Return the [x, y] coordinate for the center point of the cell that contains the specified text.  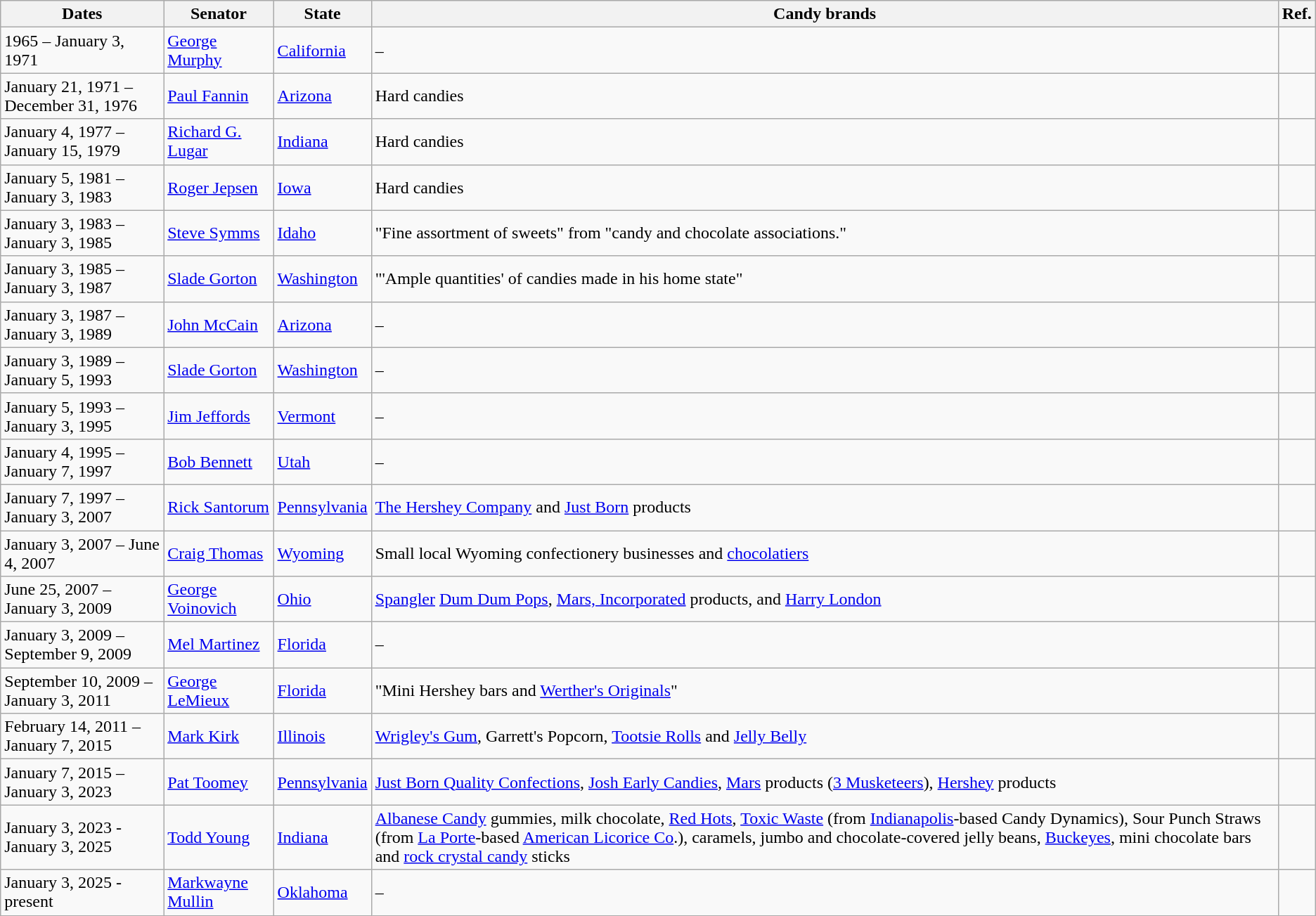
Candy brands [825, 14]
January 3, 1989 – January 5, 1993 [82, 370]
Just Born Quality Confections, Josh Early Candies, Mars products (3 Musketeers), Hershey products [825, 782]
George Voinovich [219, 599]
Idaho [322, 233]
Illinois [322, 737]
Oklahoma [322, 893]
The Hershey Company and Just Born products [825, 508]
George LeMieux [219, 690]
Wyoming [322, 553]
Vermont [322, 416]
State [322, 14]
Dates [82, 14]
January 3, 1983 – January 3, 1985 [82, 233]
January 3, 1987 – January 3, 1989 [82, 325]
September 10, 2009 – January 3, 2011 [82, 690]
California [322, 51]
"Mini Hershey bars and Werther's Originals" [825, 690]
Roger Jepsen [219, 187]
Mark Kirk [219, 737]
January 21, 1971 – December 31, 1976 [82, 96]
January 3, 2007 – June 4, 2007 [82, 553]
January 7, 2015 – January 3, 2023 [82, 782]
1965 – January 3, 1971 [82, 51]
Steve Symms [219, 233]
January 3, 2023 - January 3, 2025 [82, 837]
Markwayne Mullin [219, 893]
George Murphy [219, 51]
Senator [219, 14]
June 25, 2007 – January 3, 2009 [82, 599]
Mel Martinez [219, 645]
January 5, 1993 – January 3, 1995 [82, 416]
Todd Young [219, 837]
Ref. [1296, 14]
Utah [322, 461]
Small local Wyoming confectionery businesses and chocolatiers [825, 553]
February 14, 2011 – January 7, 2015 [82, 737]
January 3, 2025 - present [82, 893]
"'Ample quantities' of candies made in his home state" [825, 278]
Jim Jeffords [219, 416]
January 3, 2009 – September 9, 2009 [82, 645]
Spangler Dum Dum Pops, Mars, Incorporated products, and Harry London [825, 599]
Wrigley's Gum, Garrett's Popcorn, Tootsie Rolls and Jelly Belly [825, 737]
January 5, 1981 – January 3, 1983 [82, 187]
Pat Toomey [219, 782]
Richard G. Lugar [219, 142]
John McCain [219, 325]
January 3, 1985 – January 3, 1987 [82, 278]
January 4, 1995 – January 7, 1997 [82, 461]
Craig Thomas [219, 553]
Rick Santorum [219, 508]
January 4, 1977 – January 15, 1979 [82, 142]
Paul Fannin [219, 96]
Iowa [322, 187]
Ohio [322, 599]
"Fine assortment of sweets" from "candy and chocolate associations." [825, 233]
Bob Bennett [219, 461]
January 7, 1997 – January 3, 2007 [82, 508]
